Scan for the cell matching the given text and deliver its (x, y) coordinate at center. 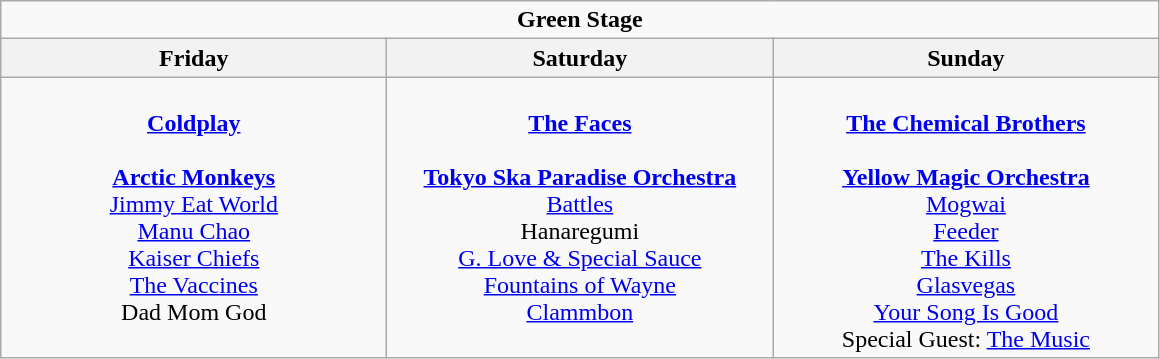
Sunday (966, 58)
Saturday (580, 58)
Green Stage (580, 20)
Friday (194, 58)
Coldplay Arctic Monkeys Jimmy Eat World Manu Chao Kaiser Chiefs The Vaccines Dad Mom God (194, 218)
The Faces Tokyo Ska Paradise Orchestra Battles Hanaregumi G. Love & Special Sauce Fountains of Wayne Clammbon (580, 218)
The Chemical Brothers Yellow Magic Orchestra Mogwai Feeder The Kills Glasvegas Your Song Is Good Special Guest: The Music (966, 218)
